Pinpoint the cell where the given text exists, returning its (X, Y) midpoint coordinate. 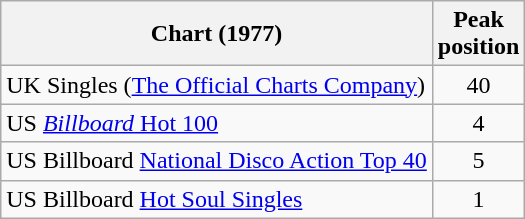
US Billboard Hot Soul Singles (217, 199)
4 (478, 123)
40 (478, 85)
US Billboard National Disco Action Top 40 (217, 161)
UK Singles (The Official Charts Company) (217, 85)
Chart (1977) (217, 34)
Peakposition (478, 34)
1 (478, 199)
5 (478, 161)
US Billboard Hot 100 (217, 123)
